Return the [X, Y] coordinate for the center point of the cell that contains the specified text.  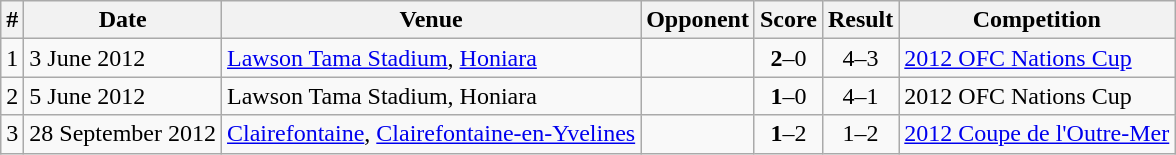
3 June 2012 [123, 58]
4–3 [860, 58]
3 [12, 134]
Result [860, 20]
1–0 [788, 96]
4–1 [860, 96]
Venue [432, 20]
Score [788, 20]
2012 Coupe de l'Outre-Mer [1037, 134]
1 [12, 58]
28 September 2012 [123, 134]
Clairefontaine, Clairefontaine-en-Yvelines [432, 134]
5 June 2012 [123, 96]
Opponent [698, 20]
2 [12, 96]
Competition [1037, 20]
Date [123, 20]
# [12, 20]
2–0 [788, 58]
